Detect which cell encompasses the target text, then output its (x, y) center coordinate. 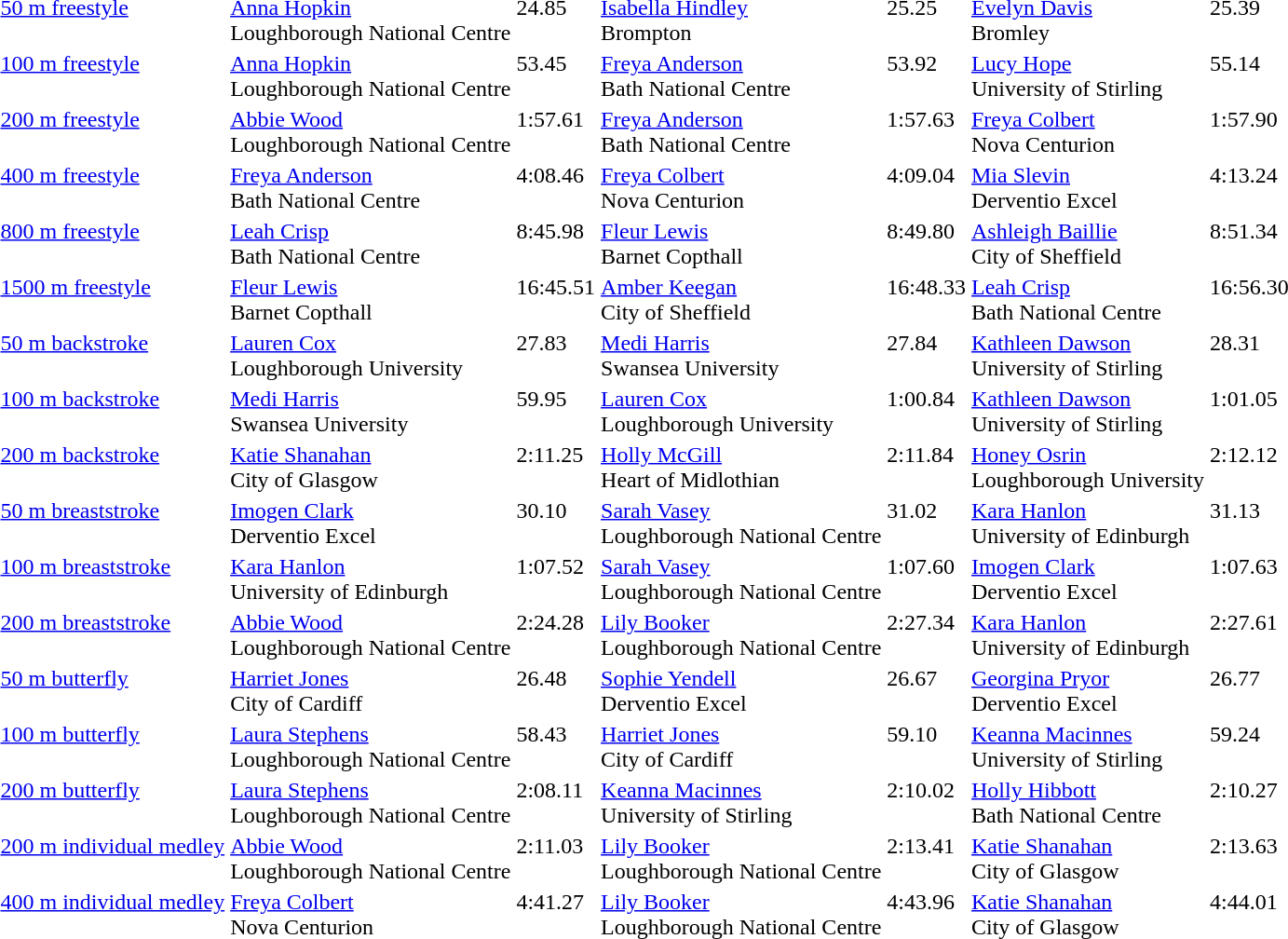
2:10.02 (927, 803)
2:11.25 (556, 468)
16:45.51 (556, 300)
2:13.41 (927, 859)
2:11.03 (556, 859)
31.02 (927, 524)
Holly McGillHeart of Midlothian (741, 468)
59.95 (556, 412)
30.10 (556, 524)
53.45 (556, 76)
4:08.46 (556, 188)
53.92 (927, 76)
27.84 (927, 356)
8:45.98 (556, 244)
2:27.34 (927, 635)
26.67 (927, 691)
8:49.80 (927, 244)
Anna HopkinLoughborough National Centre (371, 76)
Sophie YendellDerventio Excel (741, 691)
27.83 (556, 356)
Amber KeeganCity of Sheffield (741, 300)
Lucy HopeUniversity of Stirling (1088, 76)
4:09.04 (927, 188)
59.10 (927, 747)
1:57.61 (556, 132)
16:48.33 (927, 300)
26.48 (556, 691)
Ashleigh BaillieCity of Sheffield (1088, 244)
Mia SlevinDerventio Excel (1088, 188)
2:08.11 (556, 803)
1:07.52 (556, 579)
2:11.84 (927, 468)
Honey OsrinLoughborough University (1088, 468)
Georgina PryorDerventio Excel (1088, 691)
Holly HibbottBath National Centre (1088, 803)
58.43 (556, 747)
1:00.84 (927, 412)
1:07.60 (927, 579)
2:24.28 (556, 635)
1:57.63 (927, 132)
